Find where the given text appears and provide that cell's center as [X, Y] coordinate. 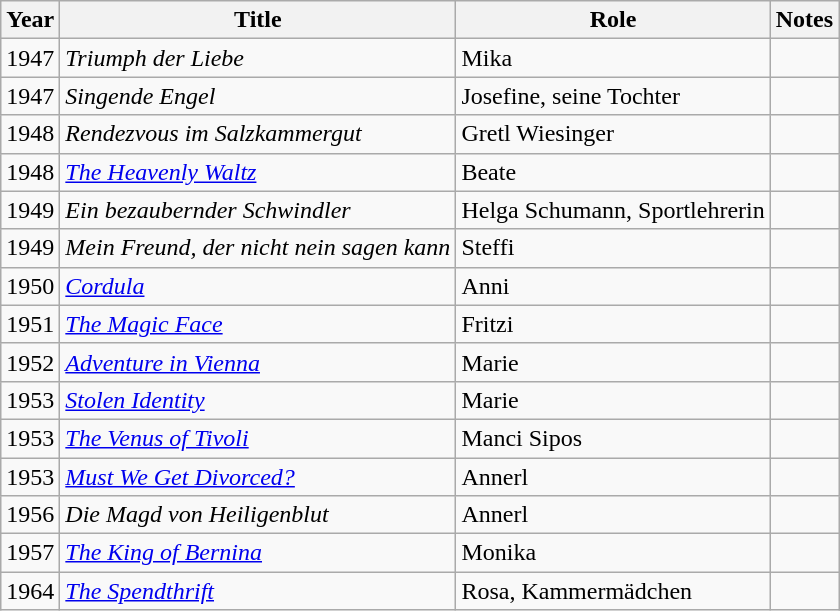
The Heavenly Waltz [258, 172]
Notes [804, 20]
Anni [613, 286]
1956 [30, 515]
Mika [613, 58]
Cordula [258, 286]
Ein bezaubernder Schwindler [258, 210]
Stolen Identity [258, 400]
Triumph der Liebe [258, 58]
Rendezvous im Salzkammergut [258, 134]
Josefine, seine Tochter [613, 96]
1951 [30, 324]
Rosa, Kammermädchen [613, 591]
Title [258, 20]
Die Magd von Heiligenblut [258, 515]
The Spendthrift [258, 591]
The Venus of Tivoli [258, 438]
The Magic Face [258, 324]
Adventure in Vienna [258, 362]
Role [613, 20]
Year [30, 20]
Steffi [613, 248]
Mein Freund, der nicht nein sagen kann [258, 248]
The King of Bernina [258, 553]
1957 [30, 553]
1950 [30, 286]
Beate [613, 172]
Manci Sipos [613, 438]
Fritzi [613, 324]
Must We Get Divorced? [258, 477]
1952 [30, 362]
Monika [613, 553]
Singende Engel [258, 96]
Helga Schumann, Sportlehrerin [613, 210]
Gretl Wiesinger [613, 134]
1964 [30, 591]
